Capture the cell that displays the provided text and extract its (X, Y) central coordinate. 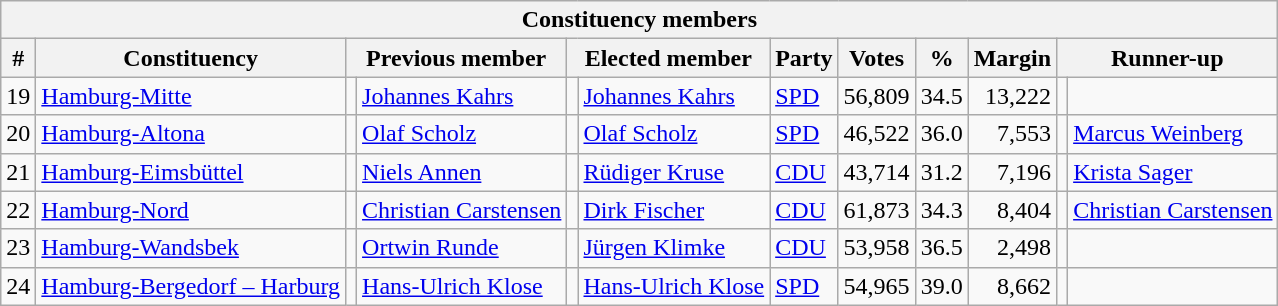
% (942, 58)
Margin (1012, 58)
20 (18, 134)
Hamburg-Nord (191, 210)
43,714 (876, 172)
34.5 (942, 96)
Krista Sager (1173, 172)
Marcus Weinberg (1173, 134)
56,809 (876, 96)
Ortwin Runde (462, 248)
61,873 (876, 210)
53,958 (876, 248)
Runner-up (1168, 58)
Hamburg-Wandsbek (191, 248)
Niels Annen (462, 172)
19 (18, 96)
54,965 (876, 286)
Hamburg-Altona (191, 134)
13,222 (1012, 96)
Votes (876, 58)
7,553 (1012, 134)
36.5 (942, 248)
Jürgen Klimke (674, 248)
23 (18, 248)
Dirk Fischer (674, 210)
# (18, 58)
34.3 (942, 210)
22 (18, 210)
31.2 (942, 172)
36.0 (942, 134)
21 (18, 172)
Hamburg-Eimsbüttel (191, 172)
Party (804, 58)
46,522 (876, 134)
Rüdiger Kruse (674, 172)
2,498 (1012, 248)
Elected member (668, 58)
7,196 (1012, 172)
8,404 (1012, 210)
Hamburg-Mitte (191, 96)
Previous member (456, 58)
8,662 (1012, 286)
Constituency members (640, 20)
Hamburg-Bergedorf – Harburg (191, 286)
39.0 (942, 286)
Constituency (191, 58)
24 (18, 286)
